For the text-containing cell, return its midpoint in [X, Y] coordinate format. 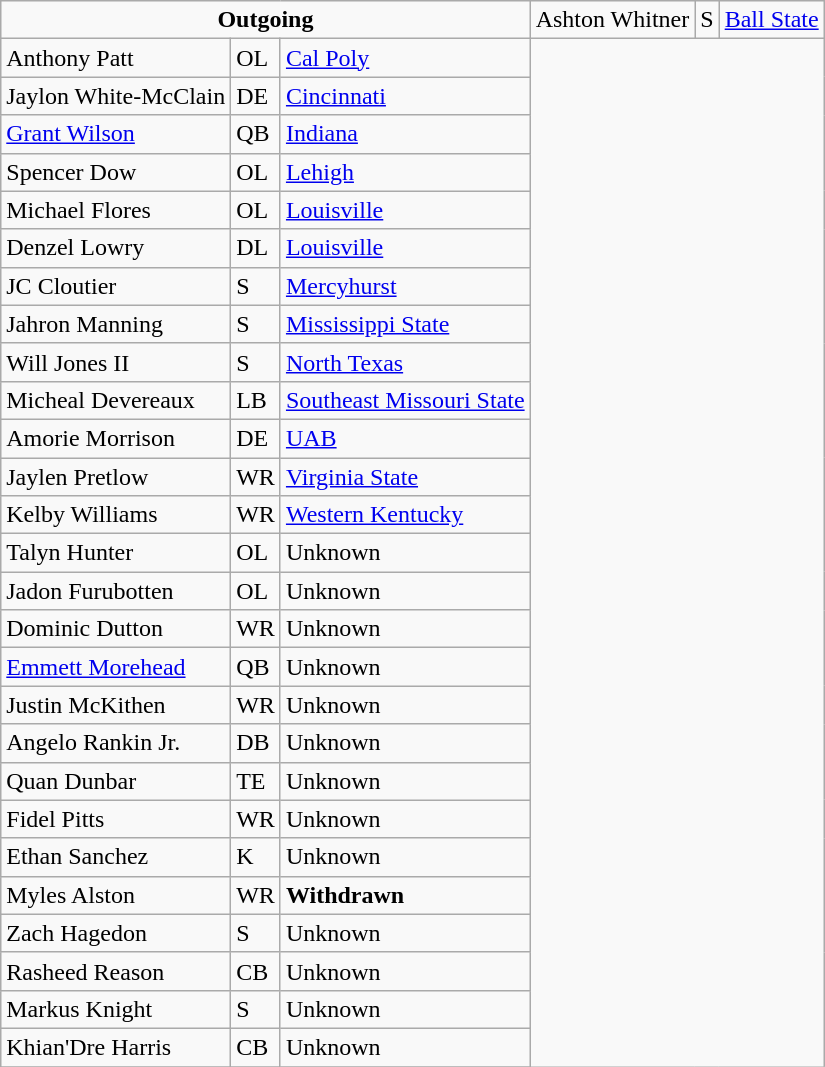
Micheal Devereaux [116, 400]
Rasheed Reason [116, 971]
TE [256, 781]
Kelby Williams [116, 515]
Jadon Furubotten [116, 591]
Jaylon White-McClain [116, 96]
Fidel Pitts [116, 819]
Justin McKithen [116, 705]
UAB [405, 438]
Western Kentucky [405, 515]
Talyn Hunter [116, 553]
DB [256, 743]
Ashton Whitner [612, 20]
Denzel Lowry [116, 248]
Michael Flores [116, 210]
Zach Hagedon [116, 933]
Quan Dunbar [116, 781]
Cal Poly [405, 58]
Indiana [405, 134]
Will Jones II [116, 362]
Lehigh [405, 172]
Spencer Dow [116, 172]
Mercyhurst [405, 286]
Ethan Sanchez [116, 857]
Cincinnati [405, 96]
K [256, 857]
Mississippi State [405, 324]
Dominic Dutton [116, 629]
JC Cloutier [116, 286]
Outgoing [266, 20]
DL [256, 248]
Markus Knight [116, 1009]
Virginia State [405, 477]
Angelo Rankin Jr. [116, 743]
LB [256, 400]
Jahron Manning [116, 324]
Ball State [772, 20]
Southeast Missouri State [405, 400]
Myles Alston [116, 895]
Amorie Morrison [116, 438]
North Texas [405, 362]
Anthony Patt [116, 58]
Grant Wilson [116, 134]
Khian'Dre Harris [116, 1047]
Jaylen Pretlow [116, 477]
Withdrawn [405, 895]
Emmett Morehead [116, 667]
